Output the (X, Y) coordinate of the center of the cell containing the given text.  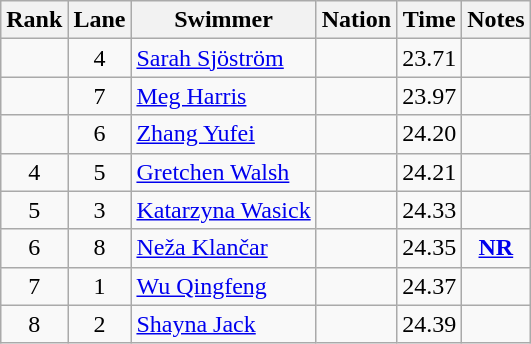
24.21 (430, 172)
23.97 (430, 96)
Neža Klančar (224, 248)
Notes (496, 20)
Zhang Yufei (224, 134)
24.39 (430, 324)
Gretchen Walsh (224, 172)
Sarah Sjöström (224, 58)
Meg Harris (224, 96)
NR (496, 248)
Shayna Jack (224, 324)
24.20 (430, 134)
Lane (100, 20)
Time (430, 20)
Nation (356, 20)
24.37 (430, 286)
Swimmer (224, 20)
24.33 (430, 210)
Wu Qingfeng (224, 286)
Katarzyna Wasick (224, 210)
24.35 (430, 248)
1 (100, 286)
23.71 (430, 58)
3 (100, 210)
Rank (34, 20)
2 (100, 324)
